Scan for the cell matching the given text and deliver its (X, Y) coordinate at center. 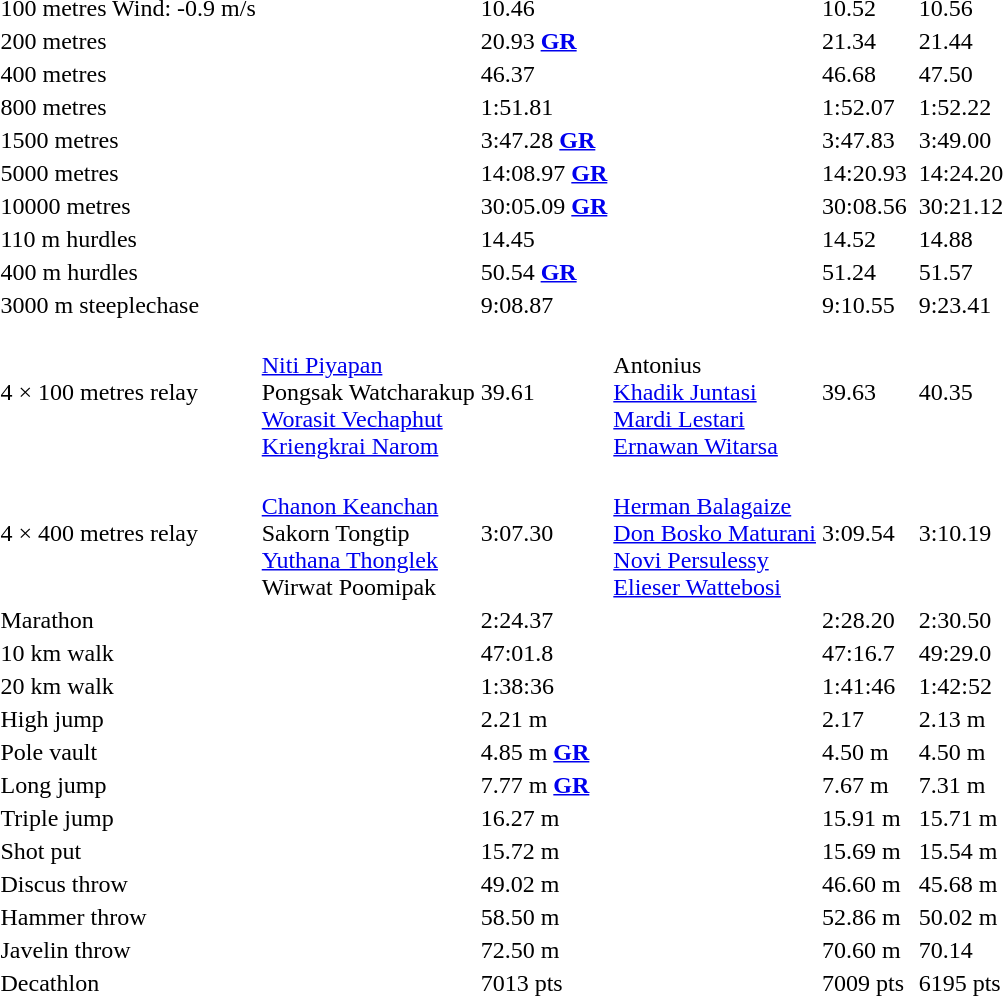
30:05.09 GR (544, 206)
4.50 m (864, 752)
1:52.07 (864, 107)
3:47.28 GR (544, 140)
46.60 m (864, 884)
2:28.20 (864, 620)
3:07.30 (544, 533)
21.34 (864, 41)
Niti PiyapanPongsak WatcharakupWorasit VechaphutKriengkrai Narom (368, 392)
1:51.81 (544, 107)
15.91 m (864, 818)
15.72 m (544, 851)
51.24 (864, 272)
14.52 (864, 239)
2.21 m (544, 719)
14:08.97 GR (544, 173)
2.17 (864, 719)
16.27 m (544, 818)
52.86 m (864, 917)
46.37 (544, 74)
15.69 m (864, 851)
7.77 m GR (544, 785)
20.93 GR (544, 41)
Herman BalagaizeDon Bosko MaturaniNovi PersulessyElieser Wattebosi (715, 533)
47:01.8 (544, 653)
30:08.56 (864, 206)
2:24.37 (544, 620)
50.54 GR (544, 272)
3:47.83 (864, 140)
14:20.93 (864, 173)
14.45 (544, 239)
7.67 m (864, 785)
39.63 (864, 392)
1:38:36 (544, 686)
70.60 m (864, 950)
49.02 m (544, 884)
72.50 m (544, 950)
9:10.55 (864, 305)
39.61 (544, 392)
Chanon KeanchanSakorn TongtipYuthana ThonglekWirwat Poomipak (368, 533)
46.68 (864, 74)
AntoniusKhadik JuntasiMardi LestariErnawan Witarsa (715, 392)
4.85 m GR (544, 752)
47:16.7 (864, 653)
9:08.87 (544, 305)
1:41:46 (864, 686)
58.50 m (544, 917)
3:09.54 (864, 533)
